Search for the cell housing the specified text and yield its (x, y) center coordinate. 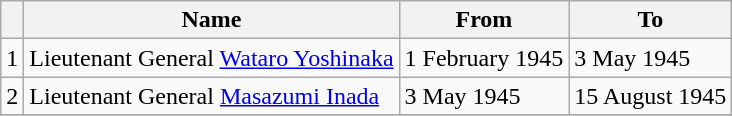
Lieutenant General Masazumi Inada (212, 96)
1 February 1945 (484, 58)
15 August 1945 (650, 96)
From (484, 20)
Name (212, 20)
2 (12, 96)
Lieutenant General Wataro Yoshinaka (212, 58)
To (650, 20)
1 (12, 58)
